Output the (x, y) coordinate of the center of the cell containing the given text.  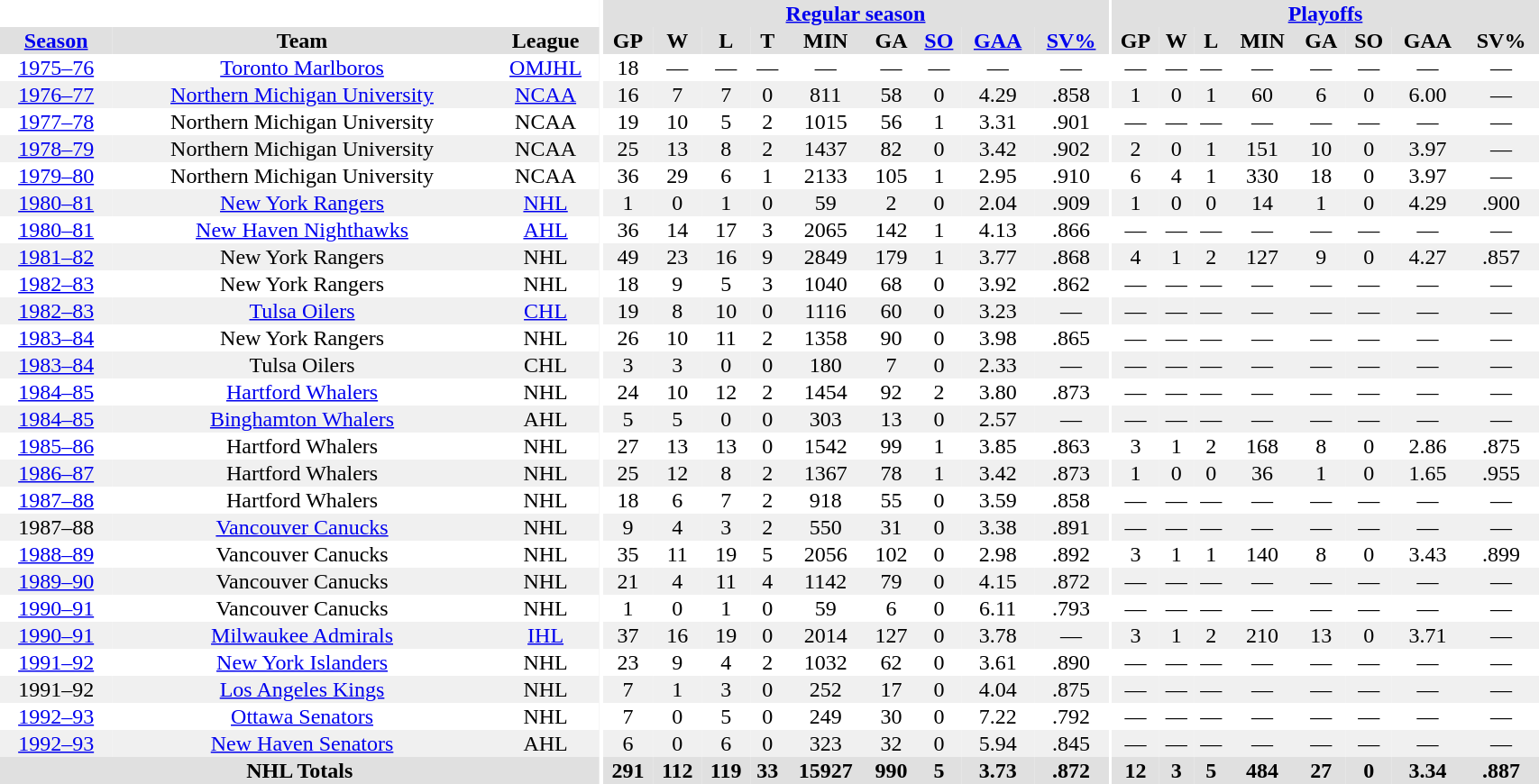
2065 (826, 230)
4.13 (997, 230)
29 (677, 176)
3.92 (997, 284)
3.77 (997, 257)
484 (1262, 770)
58 (892, 95)
T (768, 41)
1986–87 (56, 473)
78 (892, 473)
Toronto Marlboros (301, 68)
7.22 (997, 716)
Regular season (857, 14)
3.31 (997, 122)
99 (892, 446)
.955 (1502, 473)
Playoffs (1325, 14)
4.15 (997, 581)
49 (628, 257)
1981–82 (56, 257)
15927 (826, 770)
3.78 (997, 635)
303 (826, 419)
180 (826, 365)
33 (768, 770)
1.65 (1428, 473)
1437 (826, 149)
1978–79 (56, 149)
3.59 (997, 500)
2.95 (997, 176)
90 (892, 338)
.902 (1071, 149)
32 (892, 743)
5.94 (997, 743)
3.85 (997, 446)
3.80 (997, 392)
1032 (826, 662)
Los Angeles Kings (301, 689)
6.11 (997, 608)
811 (826, 95)
3.38 (997, 527)
37 (628, 635)
1142 (826, 581)
2.86 (1428, 446)
Binghamton Whalers (301, 419)
.909 (1071, 203)
2014 (826, 635)
.900 (1502, 203)
.910 (1071, 176)
55 (892, 500)
2.57 (997, 419)
62 (892, 662)
252 (826, 689)
21 (628, 581)
30 (892, 716)
249 (826, 716)
79 (892, 581)
3.73 (997, 770)
1977–78 (56, 122)
68 (892, 284)
35 (628, 554)
179 (892, 257)
31 (892, 527)
New Haven Senators (301, 743)
2133 (826, 176)
140 (1262, 554)
.892 (1071, 554)
.792 (1071, 716)
2.33 (997, 365)
26 (628, 338)
OMJHL (546, 68)
.891 (1071, 527)
168 (1262, 446)
119 (726, 770)
1358 (826, 338)
82 (892, 149)
323 (826, 743)
3.71 (1428, 635)
Team (301, 41)
550 (826, 527)
4.04 (997, 689)
210 (1262, 635)
New York Islanders (301, 662)
IHL (546, 635)
2849 (826, 257)
291 (628, 770)
3.23 (997, 311)
1116 (826, 311)
6.00 (1428, 95)
1367 (826, 473)
NHL Totals (299, 770)
.901 (1071, 122)
Season (56, 41)
3.98 (997, 338)
1975–76 (56, 68)
Milwaukee Admirals (301, 635)
1988–89 (56, 554)
.887 (1502, 770)
.890 (1071, 662)
.862 (1071, 284)
918 (826, 500)
1979–80 (56, 176)
330 (1262, 176)
1454 (826, 392)
.865 (1071, 338)
142 (892, 230)
1040 (826, 284)
105 (892, 176)
1989–90 (56, 581)
990 (892, 770)
2.98 (997, 554)
1542 (826, 446)
92 (892, 392)
151 (1262, 149)
56 (892, 122)
4.27 (1428, 257)
.857 (1502, 257)
.845 (1071, 743)
2056 (826, 554)
New Haven Nighthawks (301, 230)
3.61 (997, 662)
.863 (1071, 446)
1976–77 (56, 95)
24 (628, 392)
.899 (1502, 554)
Ottawa Senators (301, 716)
.868 (1071, 257)
.793 (1071, 608)
1985–86 (56, 446)
.866 (1071, 230)
102 (892, 554)
3.34 (1428, 770)
3.43 (1428, 554)
112 (677, 770)
1015 (826, 122)
League (546, 41)
2.04 (997, 203)
